Determine the (x, y) coordinate at the center of the cell enclosing the given text.  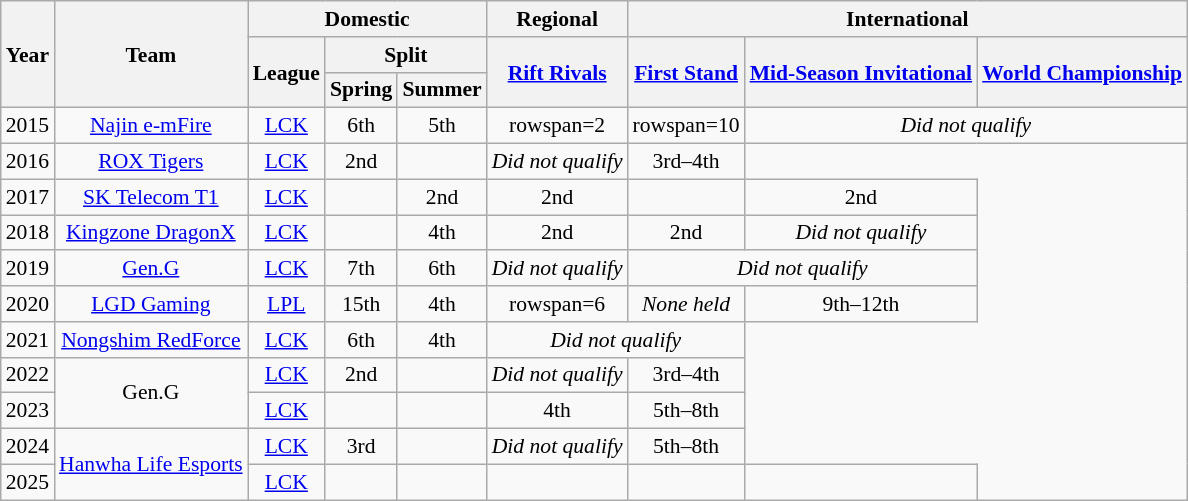
rowspan=2 (558, 126)
None held (686, 304)
First Stand (686, 72)
7th (362, 269)
15th (362, 304)
Domestic (368, 19)
Summer (442, 90)
Kingzone DragonX (151, 233)
Najin e-mFire (151, 126)
9th–12th (862, 304)
League (286, 72)
SK Telecom T1 (151, 197)
2023 (28, 411)
LGD Gaming (151, 304)
2021 (28, 340)
2024 (28, 447)
2016 (28, 162)
Hanwha Life Esports (151, 464)
Spring (362, 90)
International (908, 19)
Nongshim RedForce (151, 340)
2020 (28, 304)
2015 (28, 126)
2019 (28, 269)
2017 (28, 197)
2022 (28, 375)
rowspan=10 (686, 126)
Year (28, 54)
Split (406, 55)
2018 (28, 233)
World Championship (1082, 72)
LPL (286, 304)
Team (151, 54)
Regional (558, 19)
3rd (362, 447)
Mid-Season Invitational (862, 72)
Rift Rivals (558, 72)
rowspan=6 (558, 304)
2025 (28, 482)
ROX Tigers (151, 162)
5th (442, 126)
